Provide the [X, Y] coordinate of the cell's center where the given text is located.  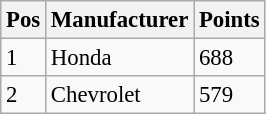
Chevrolet [120, 95]
Pos [24, 20]
Honda [120, 58]
1 [24, 58]
Manufacturer [120, 20]
2 [24, 95]
579 [230, 95]
Points [230, 20]
688 [230, 58]
